Pinpoint the cell where the given text exists, returning its (X, Y) midpoint coordinate. 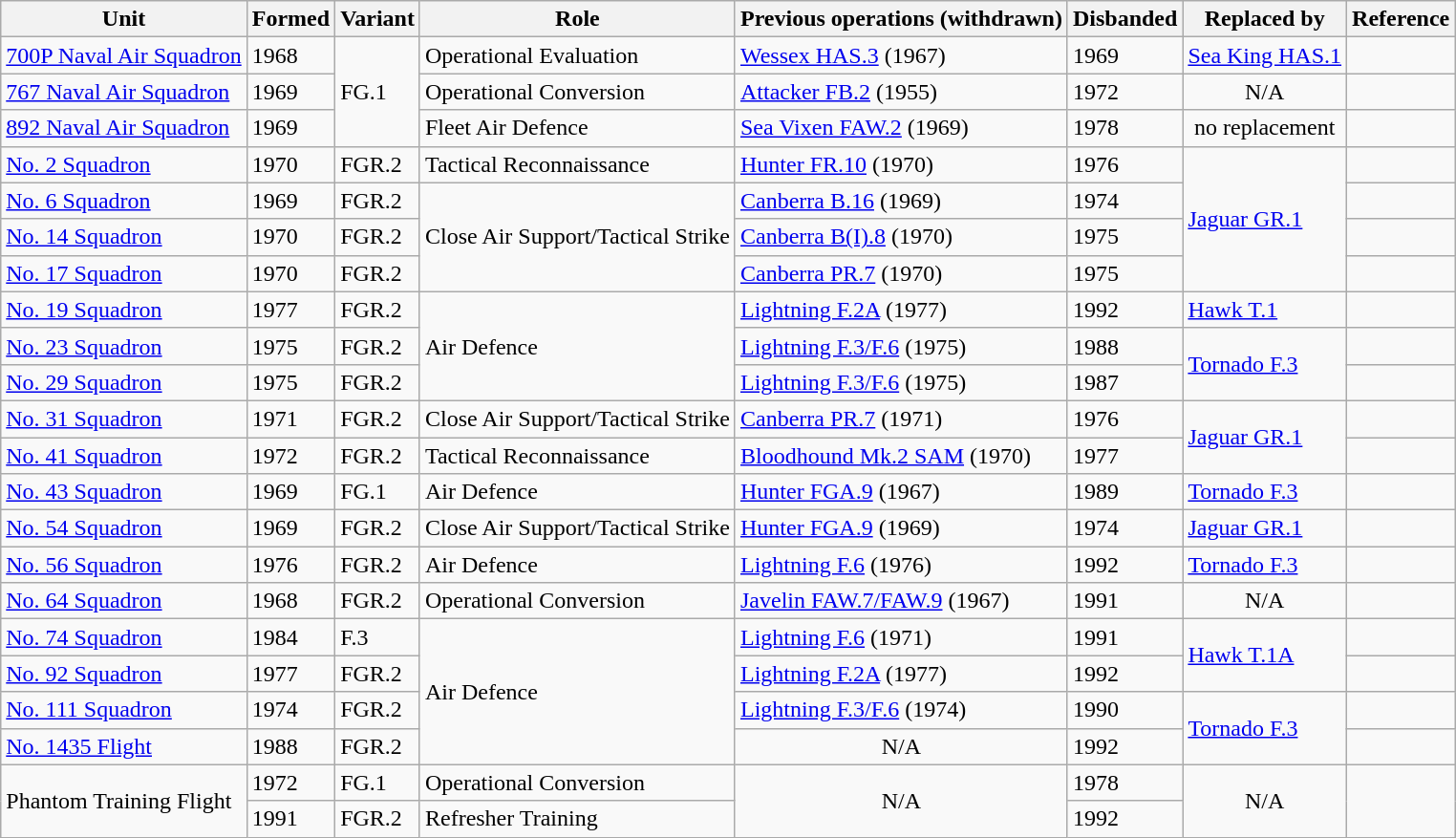
Lightning F.6 (1976) (901, 565)
No. 74 Squadron (124, 637)
No. 29 Squadron (124, 382)
Sea Vixen FAW.2 (1969) (901, 128)
1984 (290, 637)
1989 (1124, 492)
No. 54 Squadron (124, 528)
Canberra B(I).8 (1970) (901, 237)
Role (577, 19)
Replaced by (1265, 19)
Bloodhound Mk.2 SAM (1970) (901, 456)
Previous operations (withdrawn) (901, 19)
No. 14 Squadron (124, 237)
1990 (1124, 710)
Javelin FAW.7/FAW.9 (1967) (901, 601)
892 Naval Air Squadron (124, 128)
No. 2 Squadron (124, 164)
No. 17 Squadron (124, 273)
Wessex HAS.3 (1967) (901, 55)
Disbanded (1124, 19)
767 Naval Air Squadron (124, 92)
No. 43 Squadron (124, 492)
F.3 (378, 637)
No. 41 Squadron (124, 456)
Hunter FGA.9 (1969) (901, 528)
no replacement (1265, 128)
Refresher Training (577, 819)
No. 19 Squadron (124, 310)
Lightning F.3/F.6 (1974) (901, 710)
Formed (290, 19)
Variant (378, 19)
No. 92 Squadron (124, 674)
Fleet Air Defence (577, 128)
Operational Evaluation (577, 55)
No. 64 Squadron (124, 601)
Canberra PR.7 (1970) (901, 273)
No. 31 Squadron (124, 419)
1971 (290, 419)
No. 6 Squadron (124, 201)
Hunter FR.10 (1970) (901, 164)
Lightning F.6 (1971) (901, 637)
No. 111 Squadron (124, 710)
No. 1435 Flight (124, 746)
Unit (124, 19)
1987 (1124, 382)
Attacker FB.2 (1955) (901, 92)
Hawk T.1 (1265, 310)
Canberra PR.7 (1971) (901, 419)
Canberra B.16 (1969) (901, 201)
Phantom Training Flight (124, 801)
No. 23 Squadron (124, 346)
Hawk T.1A (1265, 655)
Sea King HAS.1 (1265, 55)
700P Naval Air Squadron (124, 55)
Reference (1401, 19)
Hunter FGA.9 (1967) (901, 492)
No. 56 Squadron (124, 565)
